Locate the cell with the specified text and output its (X, Y) center coordinate. 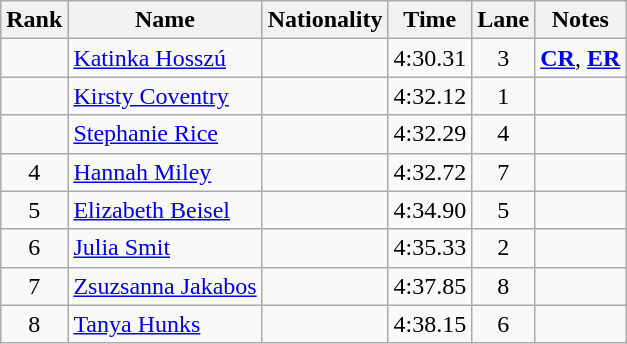
CR, ER (580, 58)
Time (430, 20)
Nationality (325, 20)
4:32.12 (430, 96)
4:38.15 (430, 324)
4:30.31 (430, 58)
4:37.85 (430, 286)
4:32.29 (430, 134)
Name (165, 20)
2 (504, 248)
Notes (580, 20)
Zsuzsanna Jakabos (165, 286)
Julia Smit (165, 248)
Lane (504, 20)
4:34.90 (430, 210)
Hannah Miley (165, 172)
4:35.33 (430, 248)
Tanya Hunks (165, 324)
1 (504, 96)
Stephanie Rice (165, 134)
Rank (34, 20)
4:32.72 (430, 172)
Kirsty Coventry (165, 96)
3 (504, 58)
Katinka Hosszú (165, 58)
Elizabeth Beisel (165, 210)
